For the text-containing cell, return its midpoint in [x, y] coordinate format. 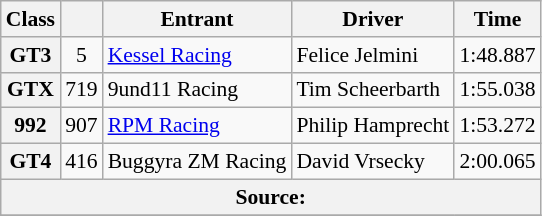
Tim Scheerbarth [372, 90]
1:55.038 [497, 90]
416 [82, 162]
992 [30, 126]
Kessel Racing [198, 55]
David Vrsecky [372, 162]
Source: [271, 197]
Philip Hamprecht [372, 126]
1:53.272 [497, 126]
719 [82, 90]
RPM Racing [198, 126]
GTX [30, 90]
Time [497, 19]
2:00.065 [497, 162]
Felice Jelmini [372, 55]
5 [82, 55]
1:48.887 [497, 55]
907 [82, 126]
Entrant [198, 19]
9und11 Racing [198, 90]
GT4 [30, 162]
Buggyra ZM Racing [198, 162]
Class [30, 19]
Driver [372, 19]
GT3 [30, 55]
